Locate the cell with the specified text and output its (x, y) center coordinate. 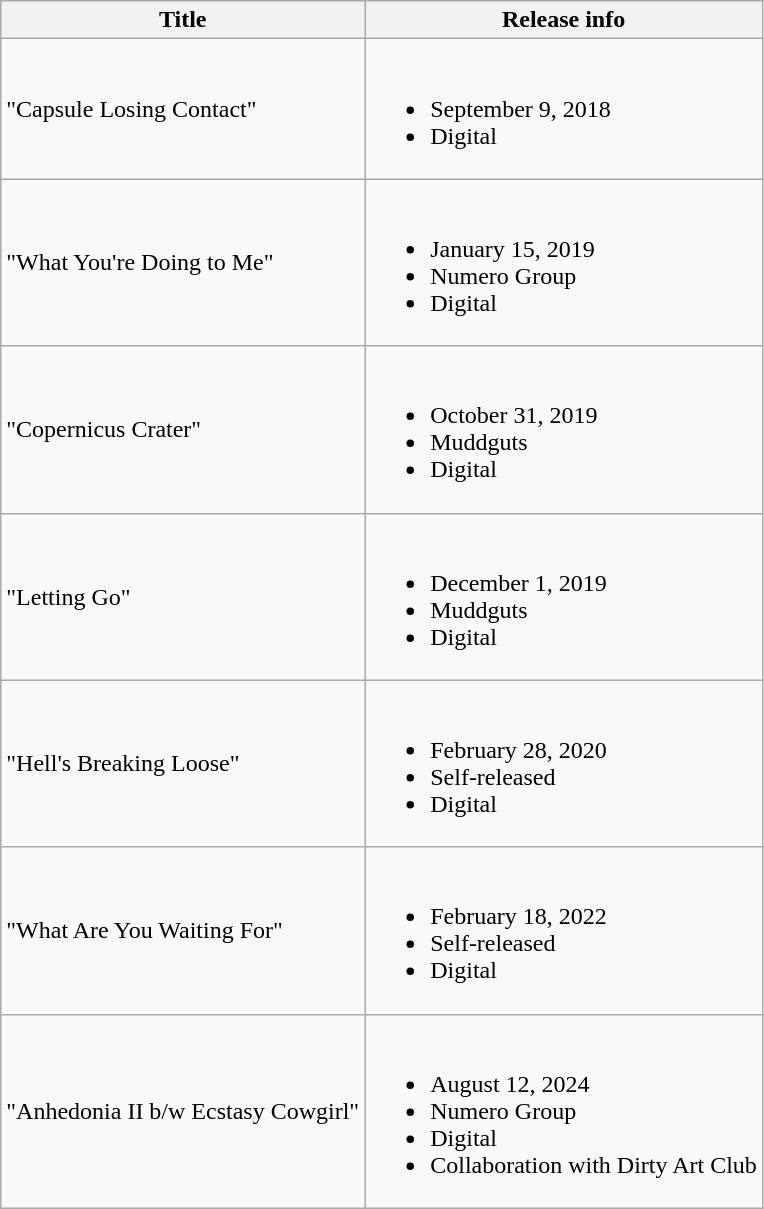
October 31, 2019MuddgutsDigital (564, 430)
Release info (564, 20)
January 15, 2019Numero GroupDigital (564, 262)
February 28, 2020Self-releasedDigital (564, 764)
"What You're Doing to Me" (183, 262)
September 9, 2018Digital (564, 109)
December 1, 2019MuddgutsDigital (564, 596)
"Hell's Breaking Loose" (183, 764)
February 18, 2022Self-releasedDigital (564, 930)
August 12, 2024Numero GroupDigitalCollaboration with Dirty Art Club (564, 1111)
"Capsule Losing Contact" (183, 109)
"Anhedonia II b/w Ecstasy Cowgirl" (183, 1111)
"What Are You Waiting For" (183, 930)
Title (183, 20)
"Copernicus Crater" (183, 430)
"Letting Go" (183, 596)
